Capture the cell that displays the provided text and extract its [X, Y] central coordinate. 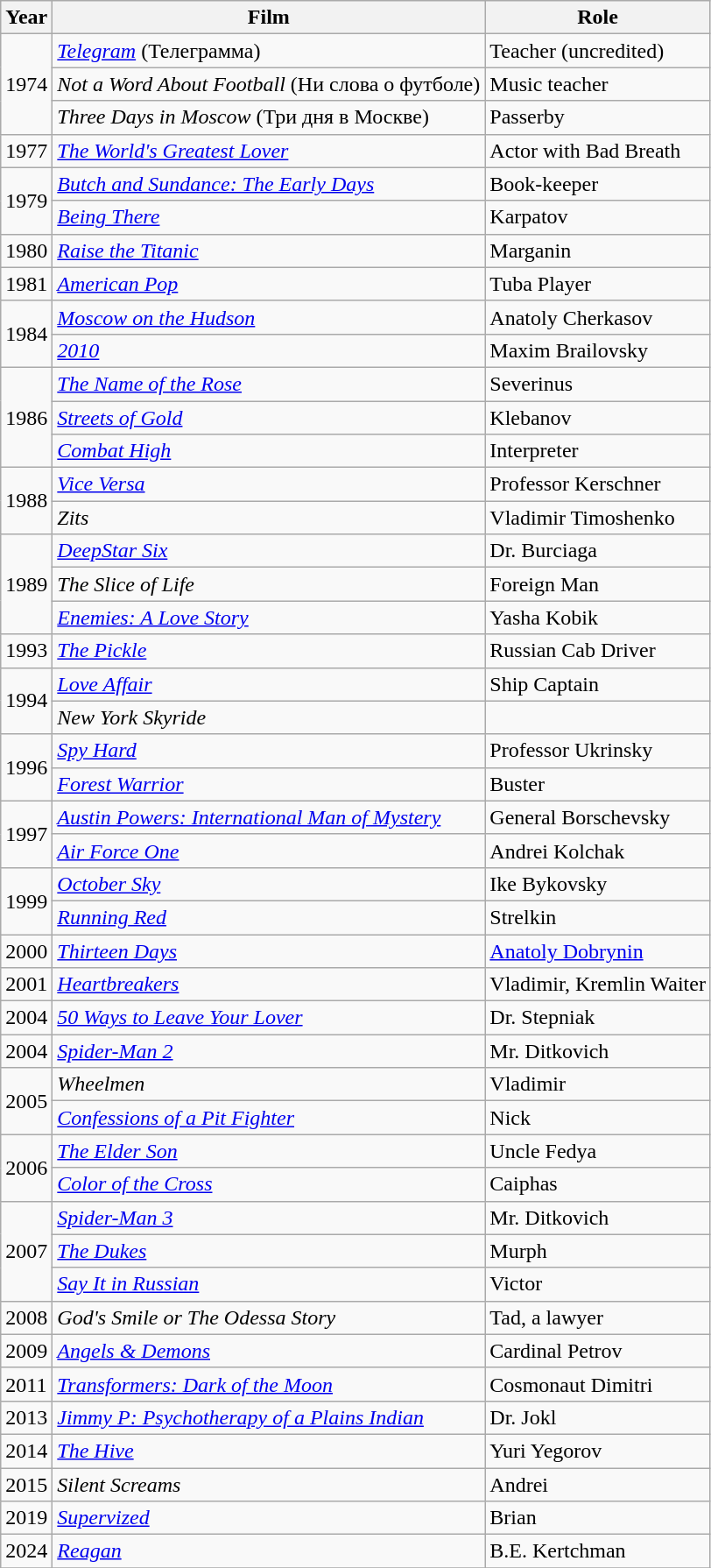
50 Ways to Leave Your Lover [269, 1018]
Ship Captain [598, 684]
1997 [26, 834]
Spider-Man 3 [269, 1218]
The World's Greatest Lover [269, 151]
Tad, a lawyer [598, 1317]
Victor [598, 1284]
Tuba Player [598, 284]
Karpatov [598, 217]
Ike Bykovsky [598, 884]
1980 [26, 251]
Spider-Man 2 [269, 1051]
1979 [26, 201]
Enemies: A Love Story [269, 618]
Severinus [598, 384]
Andrei [598, 1485]
1989 [26, 584]
American Pop [269, 284]
Being There [269, 217]
New York Skyride [269, 717]
Murph [598, 1251]
Professor Ukrinsky [598, 751]
2011 [26, 1384]
Vladimir Timoshenko [598, 518]
Strelkin [598, 917]
Role [598, 18]
1984 [26, 334]
Russian Cab Driver [598, 651]
Running Red [269, 917]
Love Affair [269, 684]
Vice Versa [269, 484]
2010 [269, 350]
B.E. Kertchman [598, 1551]
Cosmonaut Dimitri [598, 1384]
Moscow on the Hudson [269, 317]
Yasha Kobik [598, 618]
Vladimir, Kremlin Waiter [598, 985]
Dr. Burciaga [598, 551]
Spy Hard [269, 751]
1988 [26, 501]
Reagan [269, 1551]
Austin Powers: International Man of Mystery [269, 817]
Confessions of a Pit Fighter [269, 1118]
Say It in Russian [269, 1284]
The Hive [269, 1451]
Dr. Jokl [598, 1417]
DeepStar Six [269, 551]
1977 [26, 151]
2001 [26, 985]
Vladimir [598, 1084]
Music teacher [598, 84]
General Borschevsky [598, 817]
1986 [26, 417]
1996 [26, 767]
Butch and Sundance: The Early Days [269, 184]
2024 [26, 1551]
Heartbreakers [269, 985]
2000 [26, 950]
Forest Warrior [269, 784]
The Slice of Life [269, 584]
Actor with Bad Breath [598, 151]
2009 [26, 1351]
Book-keeper [598, 184]
1974 [26, 84]
God's Smile or The Odessa Story [269, 1317]
Andrei Kolchak [598, 851]
Passerby [598, 117]
2005 [26, 1101]
1999 [26, 901]
Supervized [269, 1518]
Combat High [269, 451]
The Elder Son [269, 1151]
Telegram (Телеграмма) [269, 51]
2013 [26, 1417]
Jimmy P: Psychotherapy of a Plains Indian [269, 1417]
Streets of Gold [269, 418]
1981 [26, 284]
The Pickle [269, 651]
Buster [598, 784]
Film [269, 18]
2014 [26, 1451]
Color of the Cross [269, 1184]
2007 [26, 1251]
Not a Word About Football (Ни слова о футболе) [269, 84]
Cardinal Petrov [598, 1351]
The Dukes [269, 1251]
Maxim Brailovsky [598, 350]
Air Force One [269, 851]
Professor Kerschner [598, 484]
Anatoly Dobrynin [598, 950]
Foreign Man [598, 584]
Brian [598, 1518]
Year [26, 18]
Caiphas [598, 1184]
Raise the Titanic [269, 251]
Klebanov [598, 418]
The Name of the Rose [269, 384]
Marganin [598, 251]
Angels & Demons [269, 1351]
1994 [26, 701]
Transformers: Dark of the Moon [269, 1384]
1993 [26, 651]
Teacher (uncredited) [598, 51]
Dr. Stepniak [598, 1018]
October Sky [269, 884]
2008 [26, 1317]
Nick [598, 1118]
Interpreter [598, 451]
Zits [269, 518]
Anatoly Cherkasov [598, 317]
Yuri Yegorov [598, 1451]
Three Days in Moscow (Три дня в Москве) [269, 117]
2015 [26, 1485]
Wheelmen [269, 1084]
Uncle Fedya [598, 1151]
Thirteen Days [269, 950]
2006 [26, 1168]
Silent Screams [269, 1485]
2019 [26, 1518]
